Pinpoint the cell where the given text exists, returning its [X, Y] midpoint coordinate. 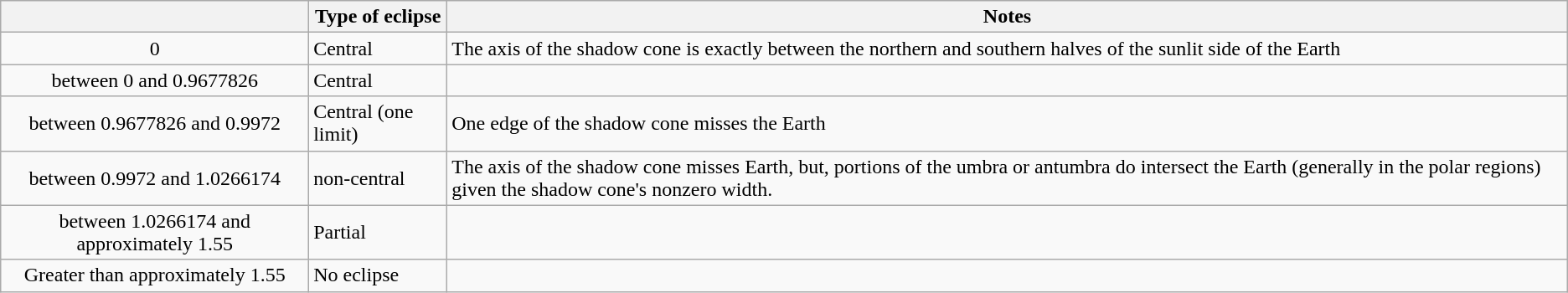
between 0 and 0.9677826 [155, 80]
Central (one limit) [379, 124]
Notes [1008, 17]
between 1.0266174 and approximately 1.55 [155, 233]
No eclipse [379, 275]
between 0.9677826 and 0.9972 [155, 124]
0 [155, 49]
Type of eclipse [379, 17]
The axis of the shadow cone is exactly between the northern and southern halves of the sunlit side of the Earth [1008, 49]
non-central [379, 177]
between 0.9972 and 1.0266174 [155, 177]
Partial [379, 233]
One edge of the shadow cone misses the Earth [1008, 124]
Greater than approximately 1.55 [155, 275]
